Capture the cell that displays the provided text and extract its [x, y] central coordinate. 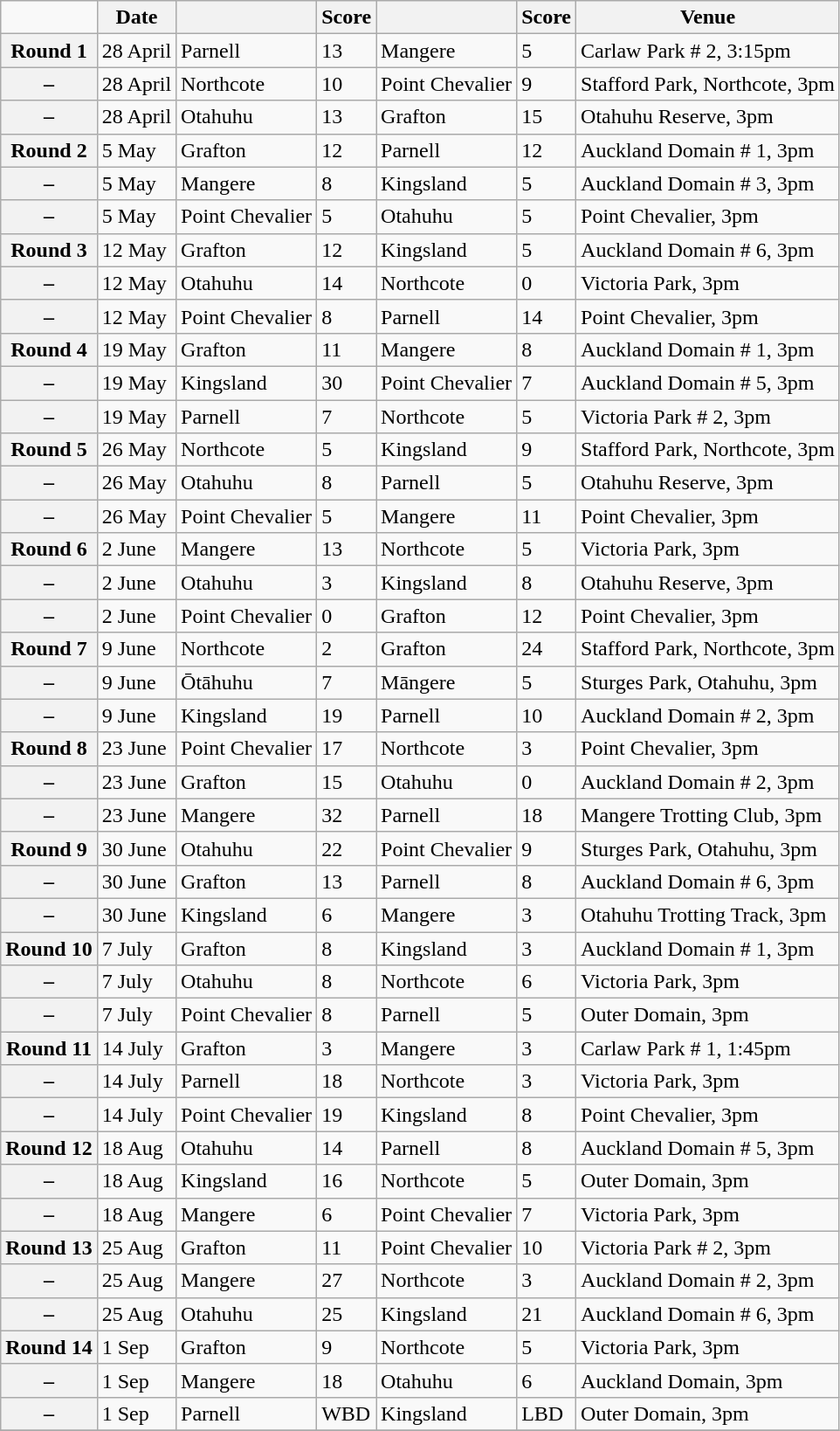
2 [347, 649]
WBD [347, 1414]
Otahuhu Trotting Track, 3pm [708, 915]
Ōtāhuhu [246, 682]
21 [547, 1314]
Round 1 [49, 51]
Round 10 [49, 948]
Round 7 [49, 649]
25 [347, 1314]
Round 13 [49, 1248]
Round 9 [49, 848]
Auckland Domain, 3pm [708, 1380]
Date [136, 17]
24 [547, 649]
Round 5 [49, 450]
22 [347, 848]
Round 3 [49, 250]
Carlaw Park # 1, 1:45pm [708, 1048]
LBD [547, 1414]
Round 2 [49, 150]
Round 12 [49, 1148]
Auckland Domain # 3, 3pm [708, 183]
Mangere Trotting Club, 3pm [708, 815]
Round 11 [49, 1048]
Round 6 [49, 550]
Round 4 [49, 349]
30 [347, 383]
Carlaw Park # 2, 3:15pm [708, 51]
Māngere [447, 682]
Round 8 [49, 749]
Round 14 [49, 1347]
17 [347, 749]
27 [347, 1281]
32 [347, 815]
Venue [708, 17]
16 [347, 1181]
